From the cell containing the given text, extract its center point as [X, Y] coordinate. 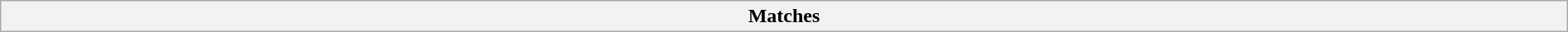
Matches [784, 16]
